Capture the cell that displays the provided text and extract its [X, Y] central coordinate. 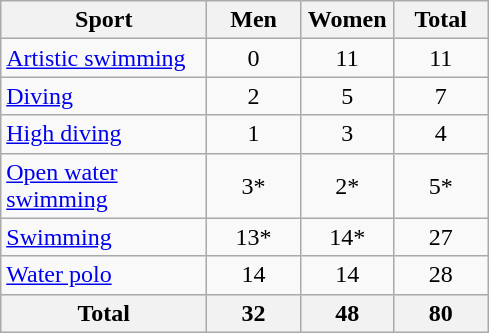
48 [347, 313]
High diving [104, 134]
3 [347, 134]
32 [254, 313]
27 [441, 237]
28 [441, 275]
Men [254, 20]
Artistic swimming [104, 58]
Diving [104, 96]
Women [347, 20]
5 [347, 96]
0 [254, 58]
4 [441, 134]
Sport [104, 20]
3* [254, 186]
5* [441, 186]
14* [347, 237]
13* [254, 237]
80 [441, 313]
2 [254, 96]
7 [441, 96]
2* [347, 186]
Swimming [104, 237]
1 [254, 134]
Water polo [104, 275]
Open water swimming [104, 186]
